Search for the cell housing the specified text and yield its (X, Y) center coordinate. 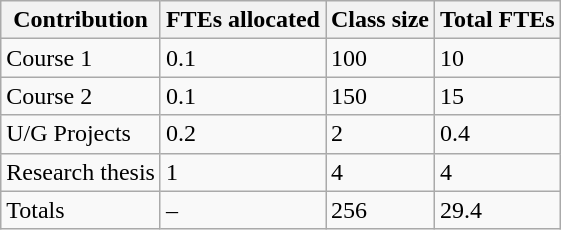
256 (380, 210)
15 (498, 96)
10 (498, 58)
150 (380, 96)
Class size (380, 20)
Totals (81, 210)
– (242, 210)
0.2 (242, 134)
2 (380, 134)
Course 2 (81, 96)
0.4 (498, 134)
1 (242, 172)
Research thesis (81, 172)
100 (380, 58)
U/G Projects (81, 134)
FTEs allocated (242, 20)
Total FTEs (498, 20)
29.4 (498, 210)
Course 1 (81, 58)
Contribution (81, 20)
